Capture the cell that displays the provided text and extract its [x, y] central coordinate. 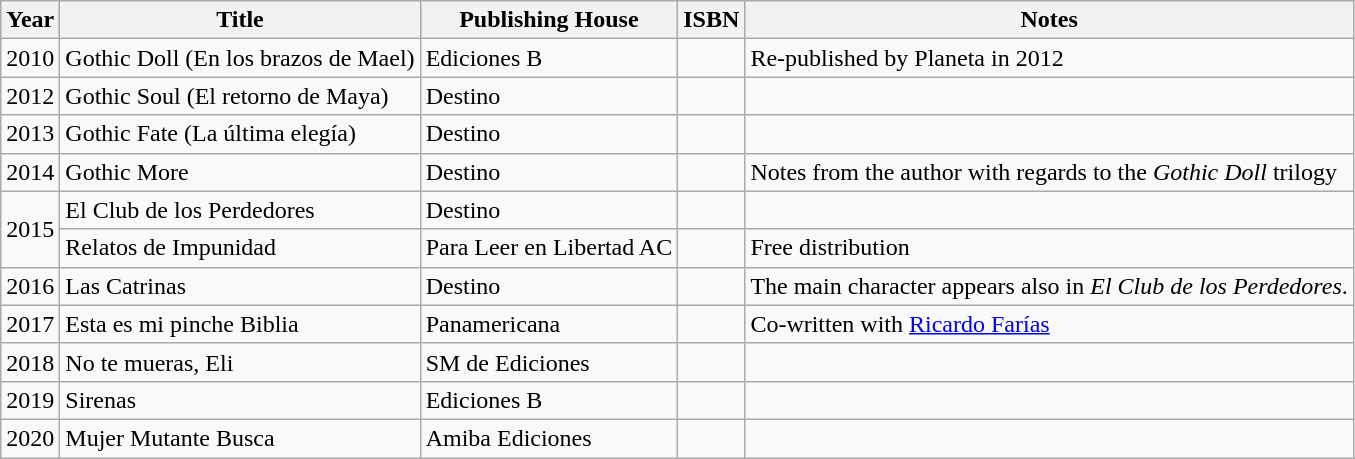
Amiba Ediciones [549, 438]
Notes from the author with regards to the Gothic Doll trilogy [1049, 172]
2015 [30, 229]
2010 [30, 58]
Re-published by Planeta in 2012 [1049, 58]
Title [240, 20]
2019 [30, 400]
2013 [30, 134]
2018 [30, 362]
Para Leer en Libertad AC [549, 248]
SM de Ediciones [549, 362]
Mujer Mutante Busca [240, 438]
El Club de los Perdedores [240, 210]
ISBN [712, 20]
2016 [30, 286]
Gothic Fate (La última elegía) [240, 134]
2012 [30, 96]
Panamericana [549, 324]
Year [30, 20]
2014 [30, 172]
2017 [30, 324]
2020 [30, 438]
Sirenas [240, 400]
Free distribution [1049, 248]
No te mueras, Eli [240, 362]
Co-written with Ricardo Farías [1049, 324]
The main character appears also in El Club de los Perdedores. [1049, 286]
Gothic Soul (El retorno de Maya) [240, 96]
Notes [1049, 20]
Publishing House [549, 20]
Gothic Doll (En los brazos de Mael) [240, 58]
Esta es mi pinche Biblia [240, 324]
Relatos de Impunidad [240, 248]
Gothic More [240, 172]
Las Catrinas [240, 286]
